Search for the cell housing the specified text and yield its (X, Y) center coordinate. 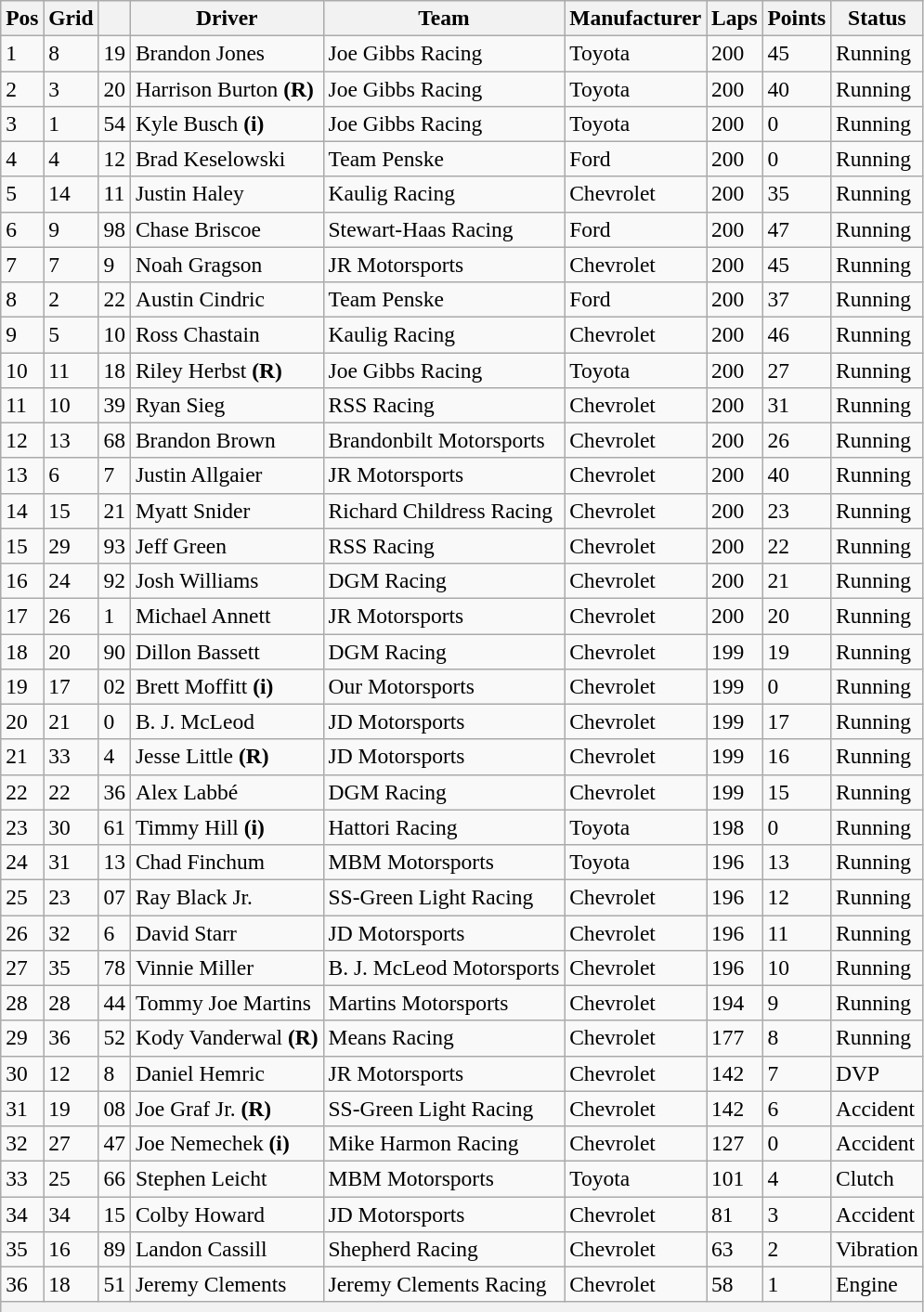
101 (735, 1178)
Brett Moffitt (i) (227, 686)
92 (114, 580)
07 (114, 897)
Justin Allgaier (227, 475)
B. J. McLeod Motorsports (444, 968)
Myatt Snider (227, 511)
Joe Nemechek (i) (227, 1143)
63 (735, 1249)
Our Motorsports (444, 686)
Laps (735, 18)
Michael Annett (227, 616)
39 (114, 405)
Daniel Hemric (227, 1073)
Dillon Bassett (227, 651)
02 (114, 686)
98 (114, 229)
89 (114, 1249)
Tommy Joe Martins (227, 1003)
Stewart-Haas Racing (444, 229)
Noah Gragson (227, 265)
Brad Keselowski (227, 159)
93 (114, 546)
58 (735, 1284)
61 (114, 827)
08 (114, 1109)
Shepherd Racing (444, 1249)
B. J. McLeod (227, 721)
Harrison Burton (R) (227, 88)
Mike Harmon Racing (444, 1143)
Jeremy Clements (227, 1284)
81 (735, 1214)
46 (797, 334)
Pos (22, 18)
54 (114, 123)
Chad Finchum (227, 862)
Vibration (878, 1249)
198 (735, 827)
Landon Cassill (227, 1249)
Driver (227, 18)
Brandonbilt Motorsports (444, 440)
127 (735, 1143)
Brandon Brown (227, 440)
David Starr (227, 932)
Engine (878, 1284)
Riley Herbst (R) (227, 370)
Points (797, 18)
Clutch (878, 1178)
Martins Motorsports (444, 1003)
Means Racing (444, 1038)
Chase Briscoe (227, 229)
Jesse Little (R) (227, 757)
Brandon Jones (227, 53)
66 (114, 1178)
Richard Childress Racing (444, 511)
Austin Cindric (227, 299)
Kyle Busch (i) (227, 123)
Hattori Racing (444, 827)
Justin Haley (227, 194)
Kody Vanderwal (R) (227, 1038)
68 (114, 440)
Ryan Sieg (227, 405)
44 (114, 1003)
Stephen Leicht (227, 1178)
Status (878, 18)
Vinnie Miller (227, 968)
Grid (71, 18)
Ray Black Jr. (227, 897)
Josh Williams (227, 580)
Colby Howard (227, 1214)
Team (444, 18)
37 (797, 299)
51 (114, 1284)
52 (114, 1038)
Ross Chastain (227, 334)
177 (735, 1038)
78 (114, 968)
DVP (878, 1073)
194 (735, 1003)
Jeff Green (227, 546)
Jeremy Clements Racing (444, 1284)
Manufacturer (635, 18)
Alex Labbé (227, 792)
Timmy Hill (i) (227, 827)
Joe Graf Jr. (R) (227, 1109)
90 (114, 651)
